Locate the cell with the specified text and output its [X, Y] center coordinate. 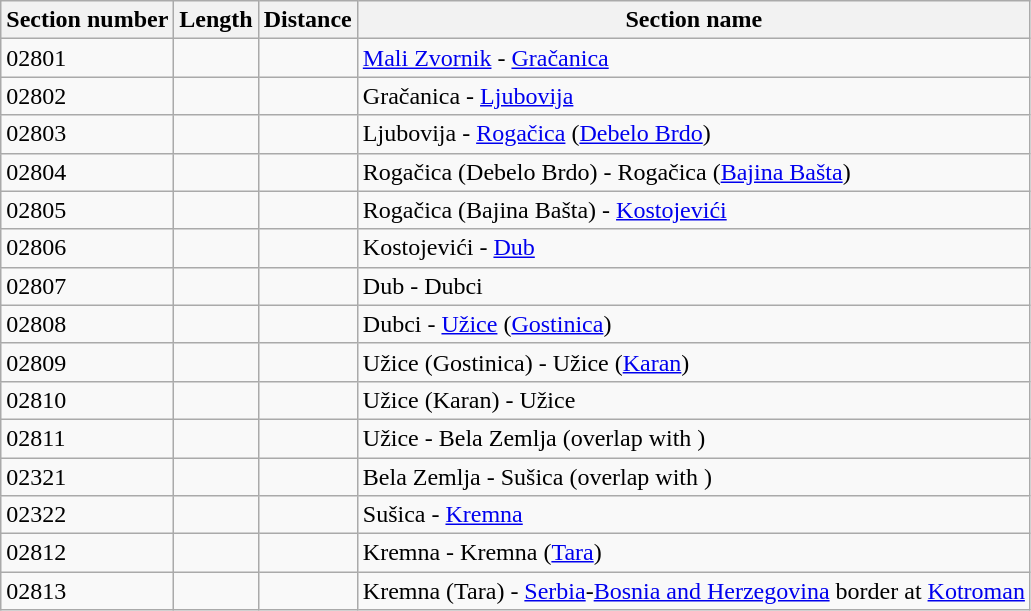
Kostojevići - Dub [694, 248]
02801 [88, 58]
Rogačica (Bajina Bašta) - Kostojevići [694, 210]
02802 [88, 96]
Užice (Gostinica) - Užice (Karan) [694, 362]
Dubci - Užice (Gostinica) [694, 324]
Gračanica - Ljubovija [694, 96]
Distance [308, 20]
02811 [88, 438]
02812 [88, 553]
02803 [88, 134]
02813 [88, 591]
02807 [88, 286]
Kremna - Kremna (Tara) [694, 553]
Length [216, 20]
Kremna (Tara) - Serbia-Bosnia and Herzegovina border at Kotroman [694, 591]
Bela Zemlja - Sušica (overlap with ) [694, 477]
Dub - Dubci [694, 286]
Section number [88, 20]
02321 [88, 477]
02809 [88, 362]
02806 [88, 248]
02805 [88, 210]
02322 [88, 515]
Section name [694, 20]
Ljubovija - Rogačica (Debelo Brdo) [694, 134]
Sušica - Kremna [694, 515]
Užice - Bela Zemlja (overlap with ) [694, 438]
02804 [88, 172]
02808 [88, 324]
Mali Zvornik - Gračanica [694, 58]
Užice (Karan) - Užice [694, 400]
02810 [88, 400]
Rogačica (Debelo Brdo) - Rogačica (Bajina Bašta) [694, 172]
